Identify which cell holds the provided text, then report its (x, y) central coordinate. 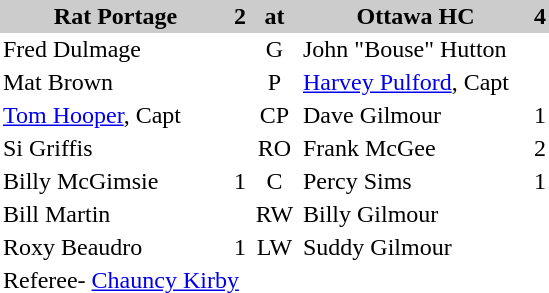
Tom Hooper, Capt (116, 116)
Dave Gilmour (416, 116)
4 (540, 16)
LW (274, 248)
Billy McGimsie (116, 182)
Bill Martin (116, 214)
Harvey Pulford, Capt (416, 82)
RO (274, 148)
G (274, 50)
CP (274, 116)
Billy Gilmour (416, 214)
RW (274, 214)
P (274, 82)
Fred Dulmage (116, 50)
at (274, 16)
John "Bouse" Hutton (416, 50)
Mat Brown (116, 82)
Si Griffis (116, 148)
Suddy Gilmour (416, 248)
Percy Sims (416, 182)
Frank McGee (416, 148)
Ottawa HC (416, 16)
Rat Portage (116, 16)
C (274, 182)
Roxy Beaudro (116, 248)
